Extract the [X, Y] coordinate from the center of the cell holding the provided text.  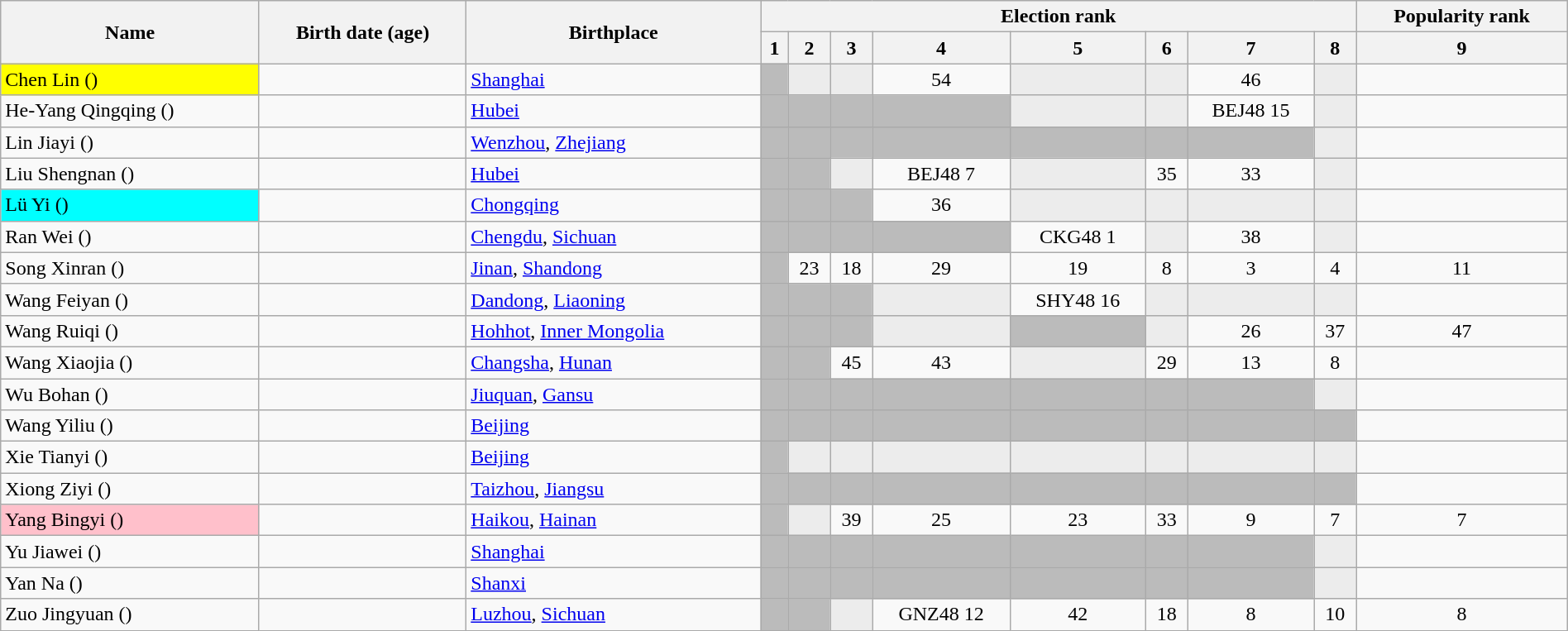
Wang Yiliu () [131, 426]
Birthplace [614, 32]
Jiuquan, Gansu [614, 394]
Chen Lin () [131, 79]
Xie Tianyi () [131, 457]
13 [1250, 362]
Dandong, Liaoning [614, 299]
Lin Jiayi () [131, 142]
1 [774, 48]
Birth date (age) [362, 32]
43 [941, 362]
Liu Shengnan () [131, 174]
Jinan, Shandong [614, 268]
Song Xinran () [131, 268]
Name [131, 32]
Hohhot, Inner Mongolia [614, 331]
Yang Bingyi () [131, 520]
Haikou, Hainan [614, 520]
10 [1335, 614]
Yan Na () [131, 583]
45 [852, 362]
26 [1250, 331]
Lü Yi () [131, 205]
He-Yang Qingqing () [131, 111]
Election rank [1059, 17]
BEJ48 7 [941, 174]
37 [1335, 331]
6 [1166, 48]
46 [1250, 79]
Wang Xiaojia () [131, 362]
42 [1078, 614]
Shanxi [614, 583]
CKG48 1 [1078, 237]
Luzhou, Sichuan [614, 614]
Ran Wei () [131, 237]
19 [1078, 268]
Zuo Jingyuan () [131, 614]
5 [1078, 48]
Wang Ruiqi () [131, 331]
Changsha, Hunan [614, 362]
SHY48 16 [1078, 299]
Chongqing [614, 205]
GNZ48 12 [941, 614]
Wu Bohan () [131, 394]
Yu Jiawei () [131, 552]
36 [941, 205]
25 [941, 520]
Popularity rank [1462, 17]
38 [1250, 237]
Xiong Ziyi () [131, 489]
BEJ48 15 [1250, 111]
Wang Feiyan () [131, 299]
Wenzhou, Zhejiang [614, 142]
47 [1462, 331]
Taizhou, Jiangsu [614, 489]
54 [941, 79]
35 [1166, 174]
Chengdu, Sichuan [614, 237]
11 [1462, 268]
2 [809, 48]
39 [852, 520]
